Find where the given text appears and provide that cell's center as [X, Y] coordinate. 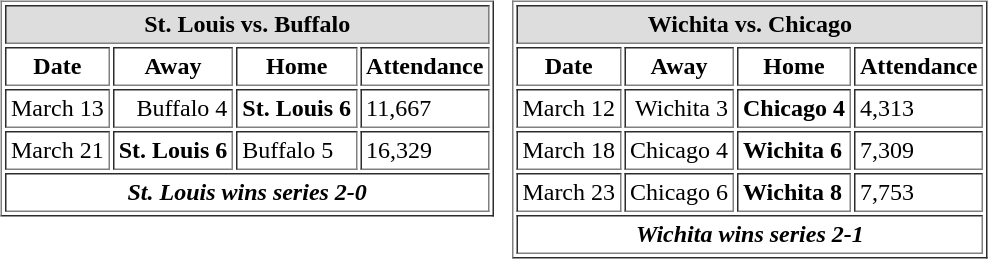
7,753 [918, 192]
March 13 [58, 108]
March 21 [58, 150]
7,309 [918, 150]
16,329 [424, 150]
Wichita 8 [794, 192]
Wichita 3 [679, 108]
Buffalo 4 [174, 108]
Wichita wins series 2-1 [750, 234]
Wichita 6 [794, 150]
St. Louis wins series 2-0 [247, 192]
4,313 [918, 108]
Buffalo 5 [296, 150]
11,667 [424, 108]
St. Louis vs. Buffalo [247, 24]
March 23 [568, 192]
March 12 [568, 108]
Wichita vs. Chicago [750, 24]
Chicago 6 [679, 192]
March 18 [568, 150]
